Determine the (x, y) coordinate at the center of the cell enclosing the given text.  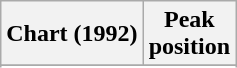
Chart (1992) (72, 34)
Peakposition (189, 34)
